Extract the (x, y) coordinate from the center of the cell holding the provided text.  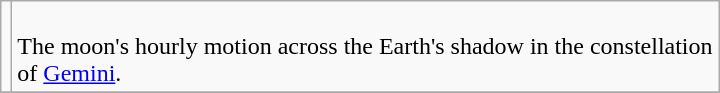
The moon's hourly motion across the Earth's shadow in the constellation of Gemini. (366, 47)
